Output the (X, Y) coordinate of the center of the cell containing the given text.  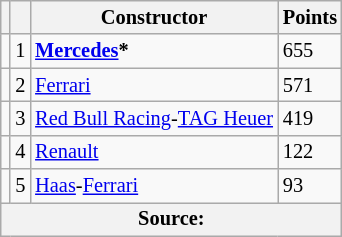
2 (20, 85)
Source: (172, 219)
Constructor (154, 17)
Ferrari (154, 85)
419 (310, 118)
Red Bull Racing-TAG Heuer (154, 118)
655 (310, 51)
Renault (154, 152)
5 (20, 186)
1 (20, 51)
Points (310, 17)
Mercedes* (154, 51)
571 (310, 85)
Haas-Ferrari (154, 186)
4 (20, 152)
93 (310, 186)
3 (20, 118)
122 (310, 152)
